From the cell containing the given text, extract its center point as [x, y] coordinate. 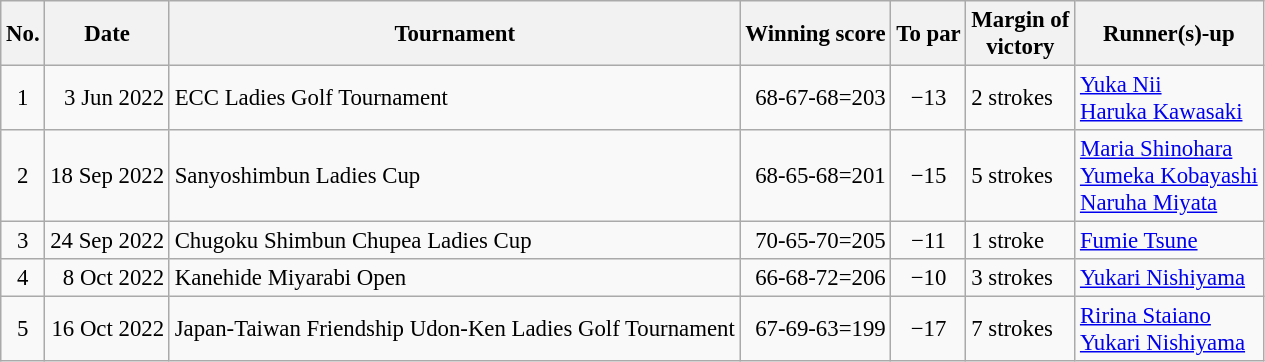
Ririna Staiano Yukari Nishiyama [1169, 330]
8 Oct 2022 [107, 278]
−11 [928, 241]
2 [23, 176]
Tournament [454, 34]
Winning score [816, 34]
5 [23, 330]
Chugoku Shimbun Chupea Ladies Cup [454, 241]
−17 [928, 330]
16 Oct 2022 [107, 330]
18 Sep 2022 [107, 176]
24 Sep 2022 [107, 241]
Date [107, 34]
No. [23, 34]
67-69-63=199 [816, 330]
Yukari Nishiyama [1169, 278]
68-67-68=203 [816, 98]
2 strokes [1020, 98]
5 strokes [1020, 176]
4 [23, 278]
Japan-Taiwan Friendship Udon-Ken Ladies Golf Tournament [454, 330]
7 strokes [1020, 330]
Yuka Nii Haruka Kawasaki [1169, 98]
3 [23, 241]
Sanyoshimbun Ladies Cup [454, 176]
Maria Shinohara Yumeka Kobayashi Naruha Miyata [1169, 176]
Margin ofvictory [1020, 34]
1 [23, 98]
Kanehide Miyarabi Open [454, 278]
−13 [928, 98]
70-65-70=205 [816, 241]
ECC Ladies Golf Tournament [454, 98]
3 Jun 2022 [107, 98]
−15 [928, 176]
3 strokes [1020, 278]
To par [928, 34]
1 stroke [1020, 241]
−10 [928, 278]
Fumie Tsune [1169, 241]
66-68-72=206 [816, 278]
Runner(s)-up [1169, 34]
68-65-68=201 [816, 176]
